Detect which cell encompasses the target text, then output its [X, Y] center coordinate. 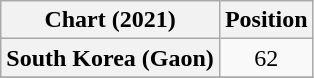
Chart (2021) [110, 20]
South Korea (Gaon) [110, 58]
62 [266, 58]
Position [266, 20]
